Scan for the cell matching the given text and deliver its (X, Y) coordinate at center. 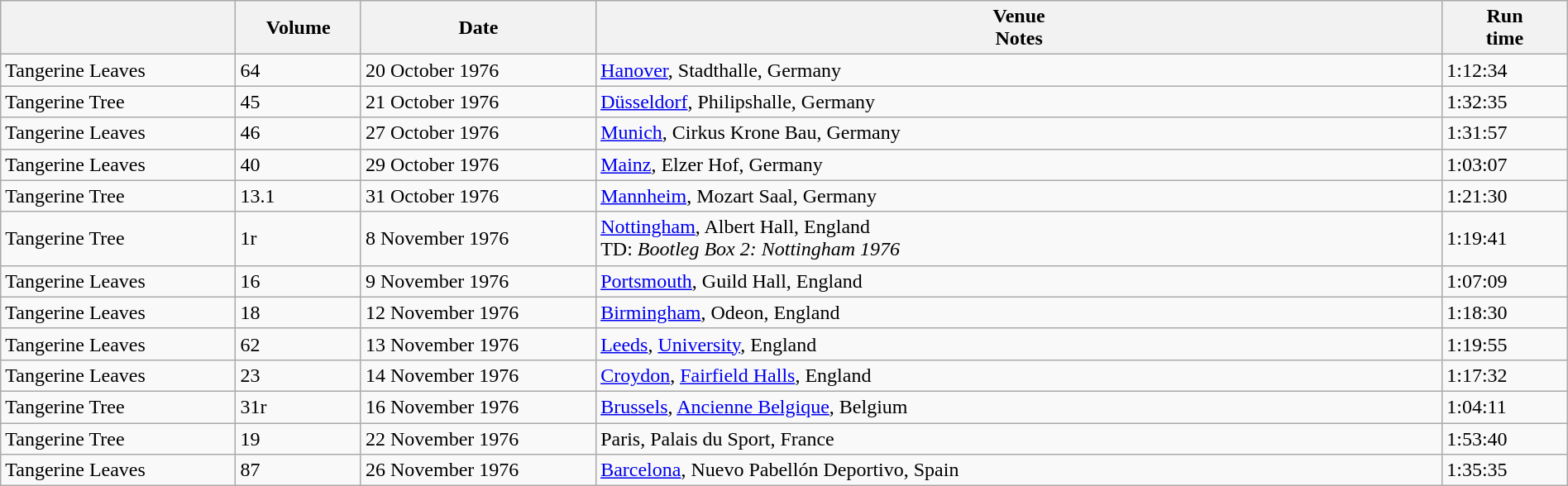
1:21:30 (1505, 196)
1:19:41 (1505, 238)
1:17:32 (1505, 375)
46 (299, 133)
45 (299, 102)
16 (299, 281)
1r (299, 238)
Nottingham, Albert Hall, EnglandTD: Bootleg Box 2: Nottingham 1976 (1019, 238)
Birmingham, Odeon, England (1019, 312)
Brussels, Ancienne Belgique, Belgium (1019, 407)
13.1 (299, 196)
31 October 1976 (478, 196)
1:53:40 (1505, 439)
1:19:55 (1505, 344)
64 (299, 70)
Leeds, University, England (1019, 344)
20 October 1976 (478, 70)
1:31:57 (1505, 133)
22 November 1976 (478, 439)
23 (299, 375)
8 November 1976 (478, 238)
16 November 1976 (478, 407)
Mannheim, Mozart Saal, Germany (1019, 196)
Mainz, Elzer Hof, Germany (1019, 164)
Paris, Palais du Sport, France (1019, 439)
1:04:11 (1505, 407)
1:32:35 (1505, 102)
9 November 1976 (478, 281)
Düsseldorf, Philipshalle, Germany (1019, 102)
14 November 1976 (478, 375)
1:07:09 (1505, 281)
12 November 1976 (478, 312)
1:12:34 (1505, 70)
Volume (299, 28)
Date (478, 28)
40 (299, 164)
21 October 1976 (478, 102)
Barcelona, Nuevo Pabellón Deportivo, Spain (1019, 470)
62 (299, 344)
VenueNotes (1019, 28)
Hanover, Stadthalle, Germany (1019, 70)
Runtime (1505, 28)
1:03:07 (1505, 164)
27 October 1976 (478, 133)
31r (299, 407)
13 November 1976 (478, 344)
Croydon, Fairfield Halls, England (1019, 375)
1:35:35 (1505, 470)
18 (299, 312)
Munich, Cirkus Krone Bau, Germany (1019, 133)
29 October 1976 (478, 164)
19 (299, 439)
26 November 1976 (478, 470)
87 (299, 470)
1:18:30 (1505, 312)
Portsmouth, Guild Hall, England (1019, 281)
